For the text-containing cell, return its midpoint in (X, Y) coordinate format. 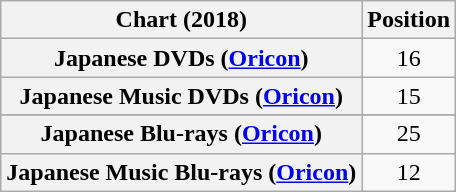
Japanese Music DVDs (Oricon) (182, 96)
15 (409, 96)
Japanese DVDs (Oricon) (182, 58)
25 (409, 134)
Japanese Blu-rays (Oricon) (182, 134)
16 (409, 58)
Chart (2018) (182, 20)
12 (409, 172)
Position (409, 20)
Japanese Music Blu-rays (Oricon) (182, 172)
